Return [X, Y] of the center of cell containing provided text 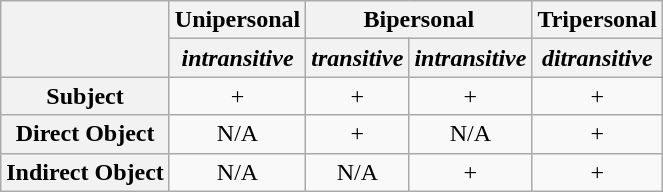
Subject [86, 96]
Bipersonal [419, 20]
Tripersonal [598, 20]
ditransitive [598, 58]
transitive [358, 58]
Unipersonal [237, 20]
Indirect Object [86, 172]
Direct Object [86, 134]
